Pinpoint the cell where the given text exists, returning its [x, y] midpoint coordinate. 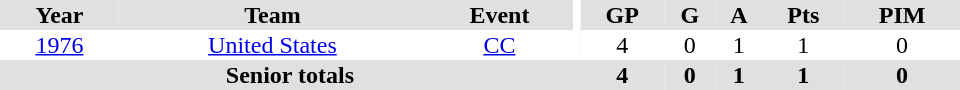
GP [622, 15]
A [738, 15]
United States [272, 45]
Year [60, 15]
Event [500, 15]
G [690, 15]
CC [500, 45]
PIM [902, 15]
Pts [804, 15]
1976 [60, 45]
Senior totals [290, 75]
Team [272, 15]
